Detect which cell encompasses the target text, then output its (X, Y) center coordinate. 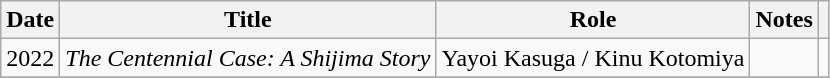
2022 (30, 58)
Yayoi Kasuga / Kinu Kotomiya (593, 58)
Notes (784, 20)
Date (30, 20)
Title (248, 20)
The Centennial Case: A Shijima Story (248, 58)
Role (593, 20)
